Scan for the cell matching the given text and deliver its [X, Y] coordinate at center. 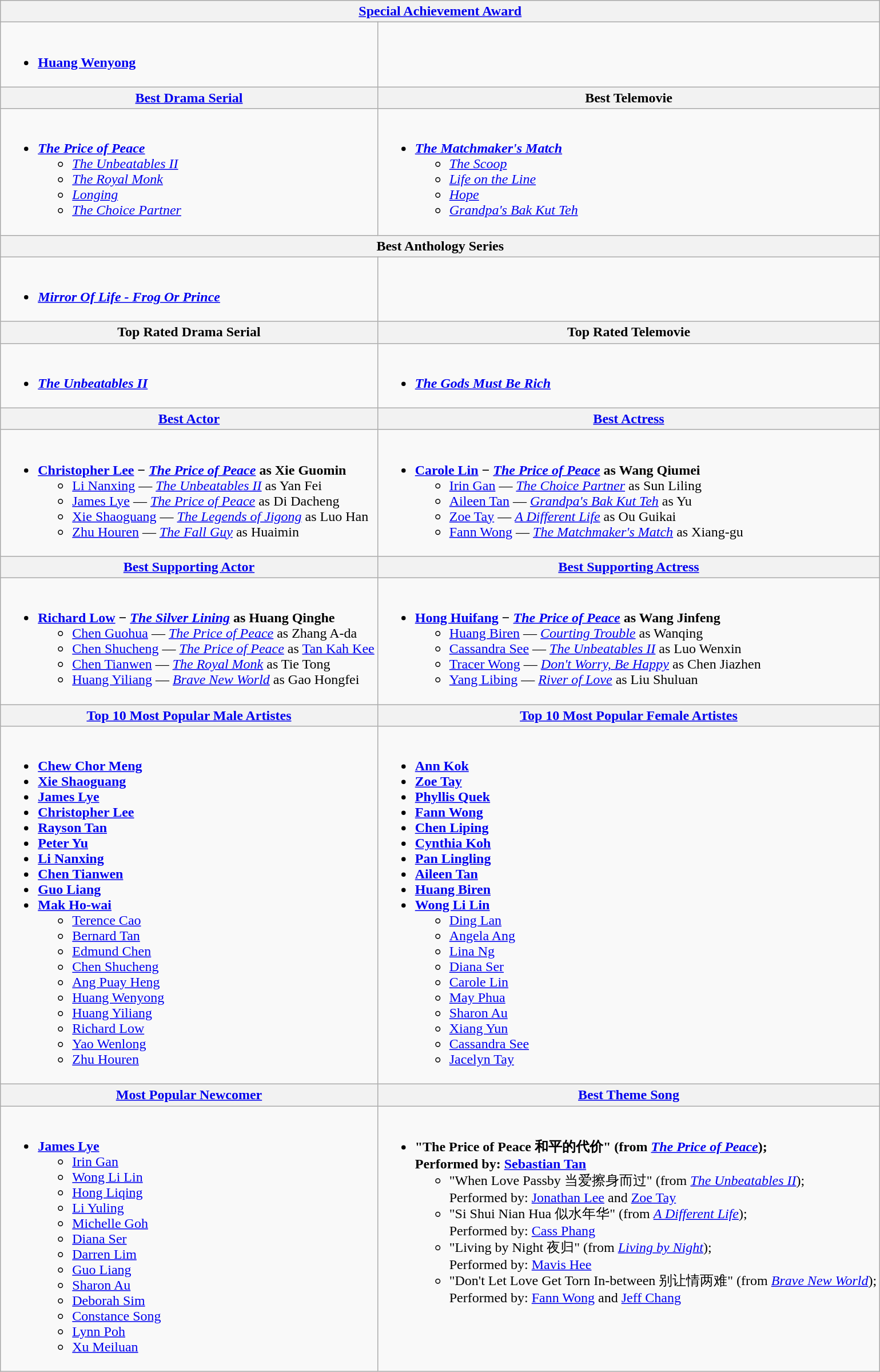
Huang Wenyong [189, 55]
Top 10 Most Popular Female Artistes [629, 715]
Mirror Of Life - Frog Or Prince [189, 289]
Special Achievement Award [440, 11]
The Price of PeaceThe Unbeatables IIThe Royal MonkLongingThe Choice Partner [189, 172]
The Unbeatables II [189, 375]
Top Rated Telemovie [629, 332]
The Matchmaker's MatchThe ScoopLife on the LineHopeGrandpa's Bak Kut Teh [629, 172]
The Gods Must Be Rich [629, 375]
Best Theme Song [629, 1095]
Best Actress [629, 419]
Top Rated Drama Serial [189, 332]
Best Actor [189, 419]
Most Popular Newcomer [189, 1095]
Best Supporting Actress [629, 567]
Top 10 Most Popular Male Artistes [189, 715]
James LyeIrin GanWong Li LinHong LiqingLi YulingMichelle GohDiana SerDarren LimGuo LiangSharon AuDeborah SimConstance SongLynn PohXu Meiluan [189, 1239]
Best Supporting Actor [189, 567]
Best Telemovie [629, 98]
Best Anthology Series [440, 246]
Best Drama Serial [189, 98]
